Capture the cell that displays the provided text and extract its [X, Y] central coordinate. 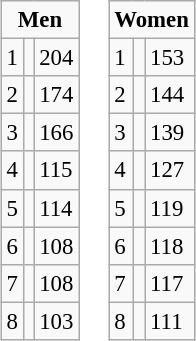
166 [56, 133]
204 [56, 58]
139 [170, 133]
103 [56, 321]
119 [170, 208]
127 [170, 170]
Men [40, 20]
118 [170, 246]
174 [56, 95]
117 [170, 283]
144 [170, 95]
111 [170, 321]
115 [56, 170]
114 [56, 208]
Women [152, 20]
153 [170, 58]
